From the cell containing the given text, extract its center point as [x, y] coordinate. 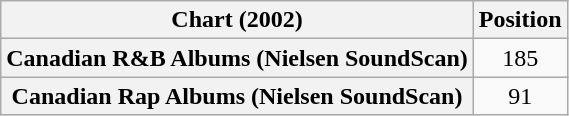
91 [520, 96]
Position [520, 20]
Canadian R&B Albums (Nielsen SoundScan) [238, 58]
Chart (2002) [238, 20]
Canadian Rap Albums (Nielsen SoundScan) [238, 96]
185 [520, 58]
